Capture the cell that displays the provided text and extract its (x, y) central coordinate. 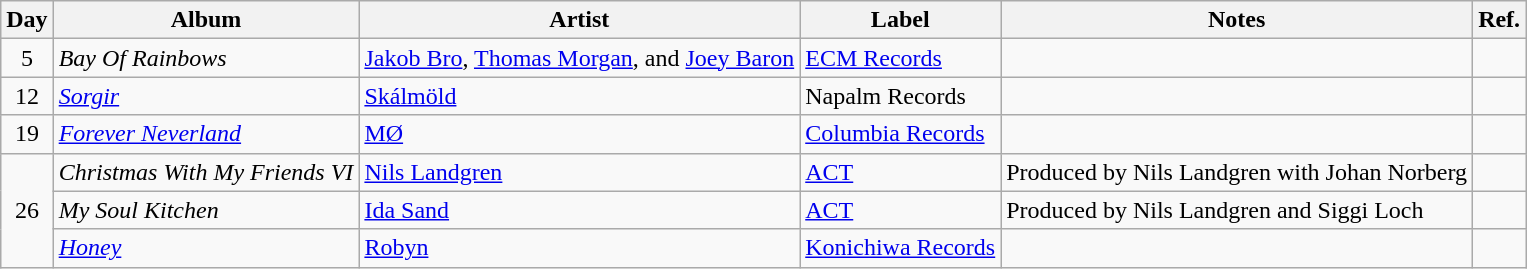
19 (27, 134)
Produced by Nils Landgren with Johan Norberg (1237, 172)
Ref. (1500, 20)
Honey (206, 248)
Artist (580, 20)
Nils Landgren (580, 172)
Album (206, 20)
26 (27, 210)
Label (900, 20)
ECM Records (900, 58)
Skálmöld (580, 96)
Notes (1237, 20)
5 (27, 58)
Konichiwa Records (900, 248)
Forever Neverland (206, 134)
Christmas With My Friends VI (206, 172)
Napalm Records (900, 96)
My Soul Kitchen (206, 210)
Sorgir (206, 96)
Robyn (580, 248)
MØ (580, 134)
Ida Sand (580, 210)
Produced by Nils Landgren and Siggi Loch (1237, 210)
Jakob Bro, Thomas Morgan, and Joey Baron (580, 58)
Columbia Records (900, 134)
Day (27, 20)
Bay Of Rainbows (206, 58)
12 (27, 96)
